Determine the [x, y] coordinate at the center of the cell enclosing the given text.  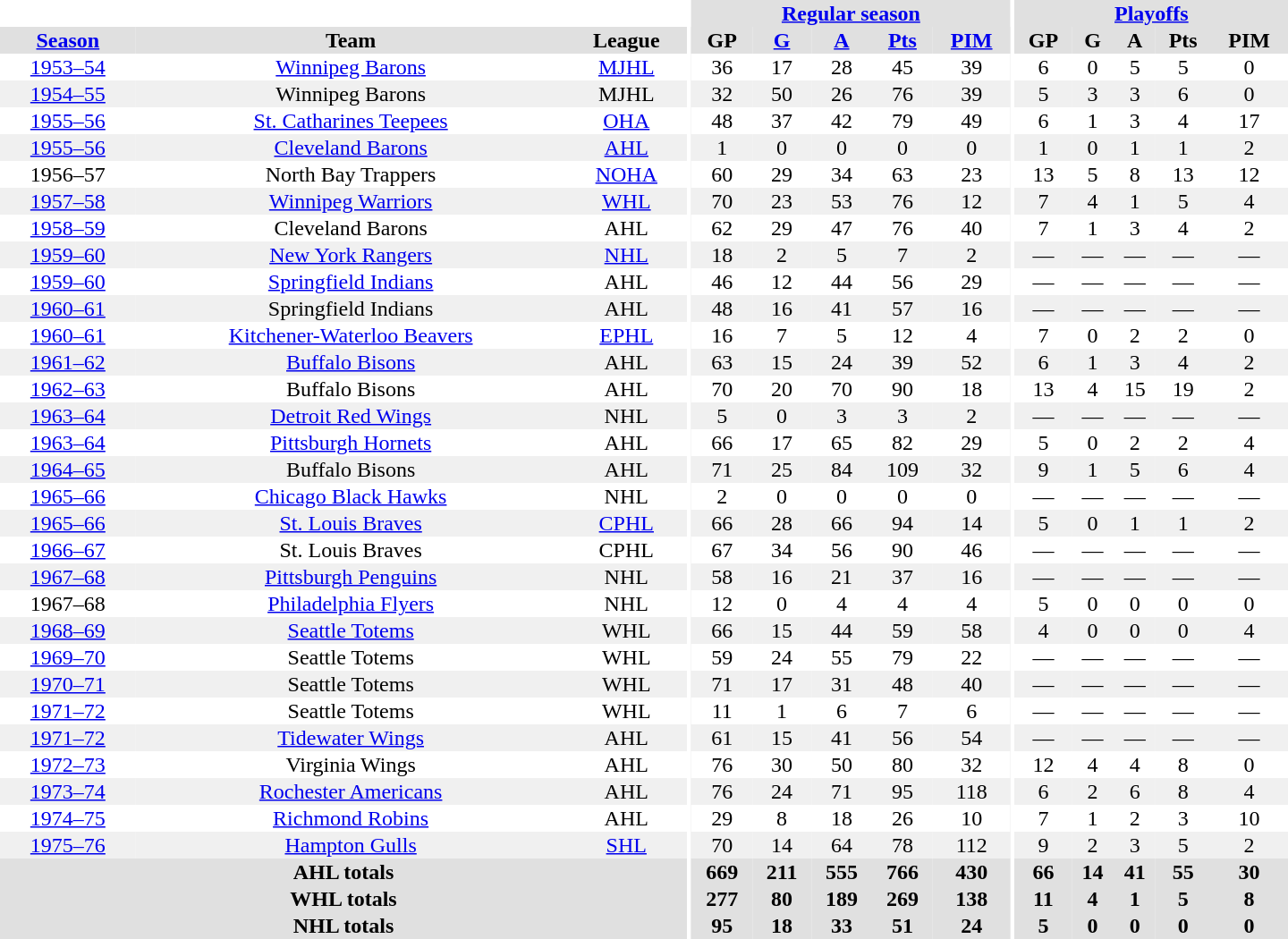
SHL [626, 845]
62 [722, 228]
Chicago Black Hawks [351, 496]
138 [971, 899]
Philadelphia Flyers [351, 604]
Kitchener-Waterloo Beavers [351, 335]
NHL totals [343, 926]
54 [971, 738]
60 [722, 174]
25 [782, 469]
AHL totals [343, 872]
1969–70 [68, 657]
211 [782, 872]
Pittsburgh Penguins [351, 577]
61 [722, 738]
42 [842, 121]
1964–65 [68, 469]
1968–69 [68, 630]
WHL totals [343, 899]
Detroit Red Wings [351, 416]
49 [971, 121]
277 [722, 899]
Winnipeg Warriors [351, 201]
EPHL [626, 335]
Tidewater Wings [351, 738]
Season [68, 40]
94 [902, 523]
45 [902, 67]
League [626, 40]
1961–62 [68, 362]
64 [842, 845]
Virginia Wings [351, 765]
33 [842, 926]
1954–55 [68, 94]
21 [842, 577]
OHA [626, 121]
1972–73 [68, 765]
47 [842, 228]
555 [842, 872]
118 [971, 791]
1957–58 [68, 201]
Richmond Robins [351, 818]
269 [902, 899]
52 [971, 362]
65 [842, 443]
1974–75 [68, 818]
669 [722, 872]
67 [722, 550]
19 [1182, 389]
1973–74 [68, 791]
1958–59 [68, 228]
36 [722, 67]
78 [902, 845]
1962–63 [68, 389]
109 [902, 469]
112 [971, 845]
82 [902, 443]
51 [902, 926]
31 [842, 684]
1970–71 [68, 684]
766 [902, 872]
New York Rangers [351, 255]
84 [842, 469]
53 [842, 201]
430 [971, 872]
189 [842, 899]
North Bay Trappers [351, 174]
57 [902, 309]
20 [782, 389]
Team [351, 40]
Regular season [851, 13]
22 [971, 657]
Playoffs [1152, 13]
1956–57 [68, 174]
Rochester Americans [351, 791]
1966–67 [68, 550]
1953–54 [68, 67]
St. Catharines Teepees [351, 121]
NOHA [626, 174]
1975–76 [68, 845]
Pittsburgh Hornets [351, 443]
Hampton Gulls [351, 845]
